For the text-containing cell, return its midpoint in [X, Y] coordinate format. 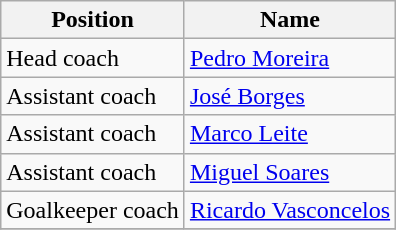
Marco Leite [290, 134]
Miguel Soares [290, 172]
José Borges [290, 96]
Position [93, 20]
Name [290, 20]
Goalkeeper coach [93, 210]
Pedro Moreira [290, 58]
Ricardo Vasconcelos [290, 210]
Head coach [93, 58]
